Capture the cell that displays the provided text and extract its [x, y] central coordinate. 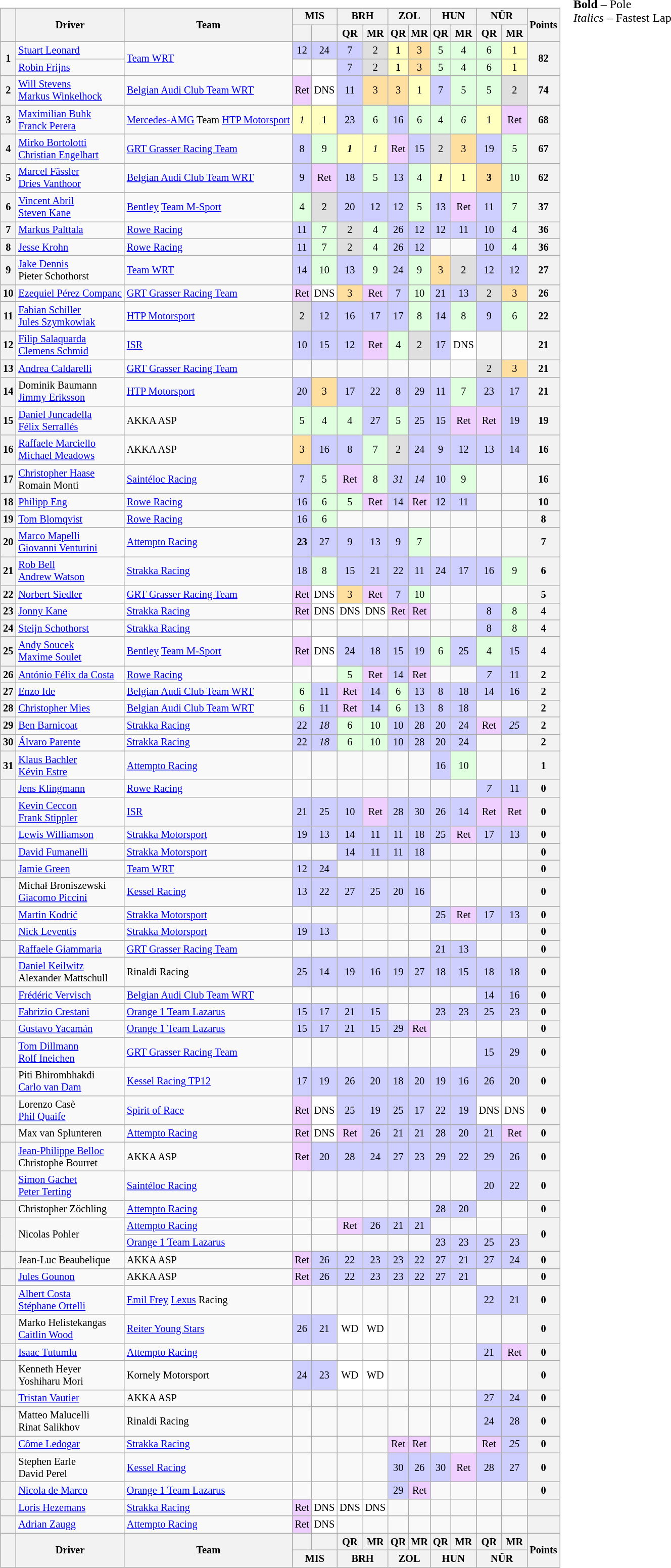
Adrian Zaugg [70, 1525]
Klaus Bachler Kévin Estre [70, 766]
Andy Soucek Maxime Soulet [70, 651]
Norbert Siedler [70, 594]
Michał Broniszewski Giacomo Piccini [70, 892]
Álvaro Parente [70, 743]
Marko Helistekangas Caitlin Wood [70, 1329]
Christopher Zöchling [70, 1209]
Mercedes-AMG Team HTP Motorsport [208, 120]
Nicolas Pohler [70, 1234]
37 [544, 207]
Stephen Earle David Perel [70, 1467]
82 [544, 59]
Martin Kodrić [70, 915]
Jamie Green [70, 869]
Jean-Luc Beaubelique [70, 1260]
Fabrizio Crestani [70, 1012]
Christopher Haase Romain Monti [70, 479]
Piti Bhirombhakdi Carlo van Dam [70, 1081]
Tom Dillmann Rolf Ineichen [70, 1052]
Kessel Racing TP12 [208, 1081]
Enzo Ide [70, 692]
Christopher Mies [70, 708]
Steijn Schothorst [70, 629]
Matteo Malucelli Rinat Salikhov [70, 1421]
Ezequiel Pérez Companc [70, 294]
Albert Costa Stéphane Ortelli [70, 1300]
Frédéric Vervisch [70, 995]
Marco Mapelli Giovanni Venturini [70, 542]
Dominik Baumann Jimmy Eriksson [70, 392]
Maximilian Buhk Franck Perera [70, 120]
Lewis Williamson [70, 835]
Ben Barnicoat [70, 726]
Reiter Young Stars [208, 1329]
Max van Splunteren [70, 1133]
Andrea Caldarelli [70, 368]
Kornely Motorsport [208, 1375]
Côme Ledogar [70, 1445]
Jesse Krohn [70, 247]
Filip Salaquarda Clemens Schmid [70, 346]
Emil Frey Lexus Racing [208, 1300]
Loris Hezemans [70, 1508]
Will Stevens Markus Winkelhock [70, 90]
Daniel Juncadella Félix Serrallés [70, 421]
Kenneth Heyer Yoshiharu Mori [70, 1375]
Jake Dennis Pieter Schothorst [70, 270]
Philipp Eng [70, 502]
Markus Palttala [70, 230]
74 [544, 90]
Nick Leventis [70, 932]
Vincent Abril Steven Kane [70, 207]
Raffaele Giammaria [70, 949]
68 [544, 120]
Raffaele Marciello Michael Meadows [70, 450]
Isaac Tutumlu [70, 1352]
62 [544, 178]
Jens Klingmann [70, 789]
67 [544, 149]
Daniel Keilwitz Alexander Mattschull [70, 972]
Fabian Schiller Jules Szymkowiak [70, 316]
Jules Gounon [70, 1277]
Tristan Vautier [70, 1398]
Nicola de Marco [70, 1491]
Rob Bell Andrew Watson [70, 572]
Marcel Fässler Dries Vanthoor [70, 178]
António Félix da Costa [70, 675]
Mirko Bortolotti Christian Engelhart [70, 149]
Stuart Leonard [70, 51]
Kevin Ceccon Frank Stippler [70, 812]
David Fumanelli [70, 852]
Tom Blomqvist [70, 519]
Simon Gachet Peter Terting [70, 1186]
Robin Frijns [70, 68]
Jonny Kane [70, 611]
Lorenzo Casè Phil Quaife [70, 1111]
Gustavo Yacamán [70, 1029]
Spirit of Race [208, 1111]
Jean-Philippe Belloc Christophe Bourret [70, 1157]
